Detect which cell encompasses the target text, then output its [x, y] center coordinate. 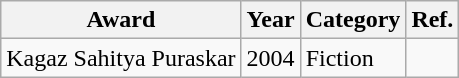
Kagaz Sahitya Puraskar [121, 58]
Year [270, 20]
2004 [270, 58]
Award [121, 20]
Category [353, 20]
Fiction [353, 58]
Ref. [432, 20]
